From the cell containing the given text, extract its center point as [x, y] coordinate. 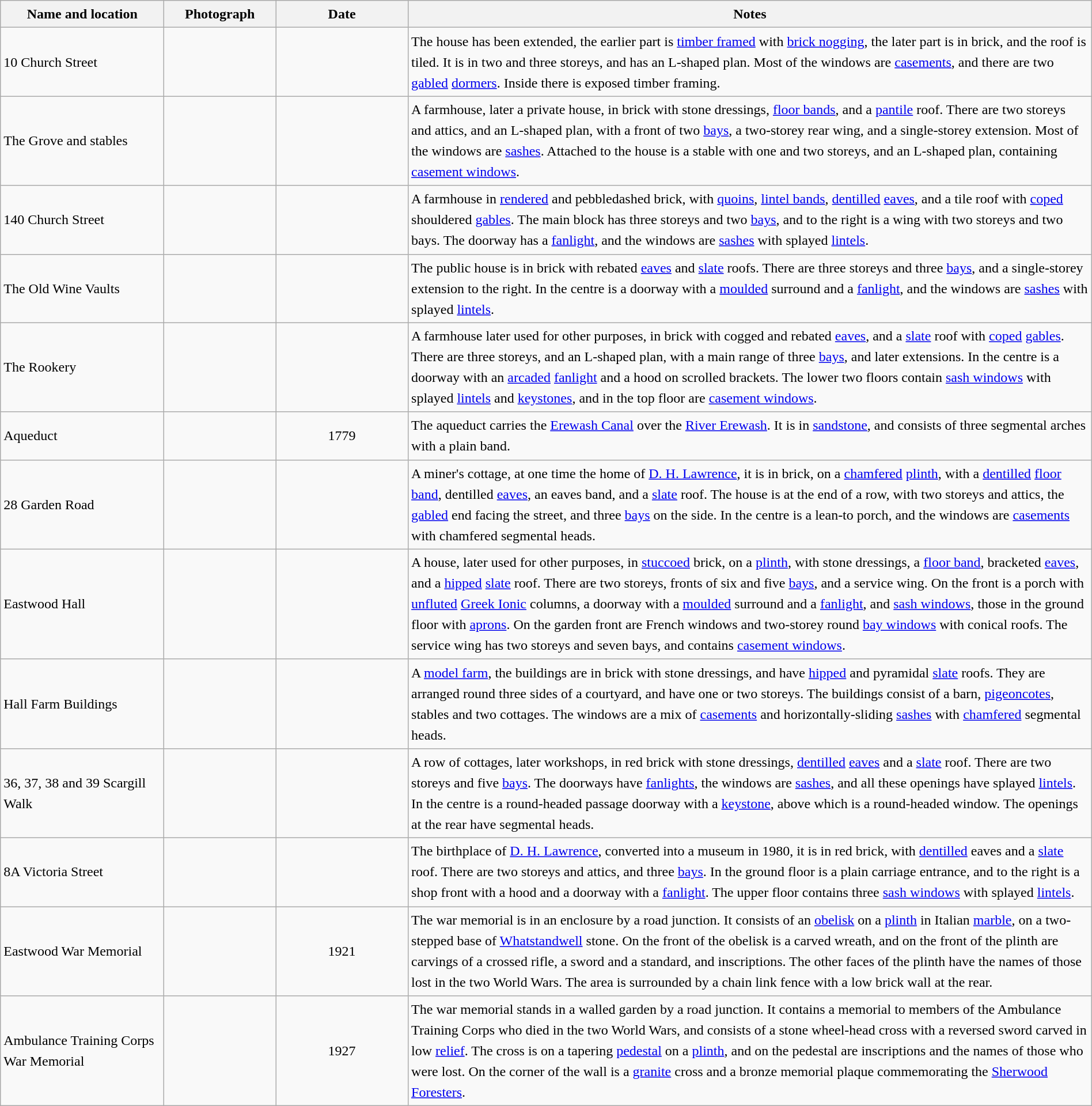
Eastwood War Memorial [82, 952]
1921 [342, 952]
Ambulance Training Corps War Memorial [82, 1051]
The Rookery [82, 368]
1779 [342, 435]
The Grove and stables [82, 141]
1927 [342, 1051]
Photograph [220, 14]
36, 37, 38 and 39 Scargill Walk [82, 793]
The Old Wine Vaults [82, 288]
Date [342, 14]
Aqueduct [82, 435]
Eastwood Hall [82, 604]
Hall Farm Buildings [82, 704]
10 Church Street [82, 62]
Name and location [82, 14]
The aqueduct carries the Erewash Canal over the River Erewash. It is in sandstone, and consists of three segmental arches with a plain band. [750, 435]
8A Victoria Street [82, 872]
140 Church Street [82, 220]
28 Garden Road [82, 505]
Notes [750, 14]
